For the text-containing cell, return its midpoint in [X, Y] coordinate format. 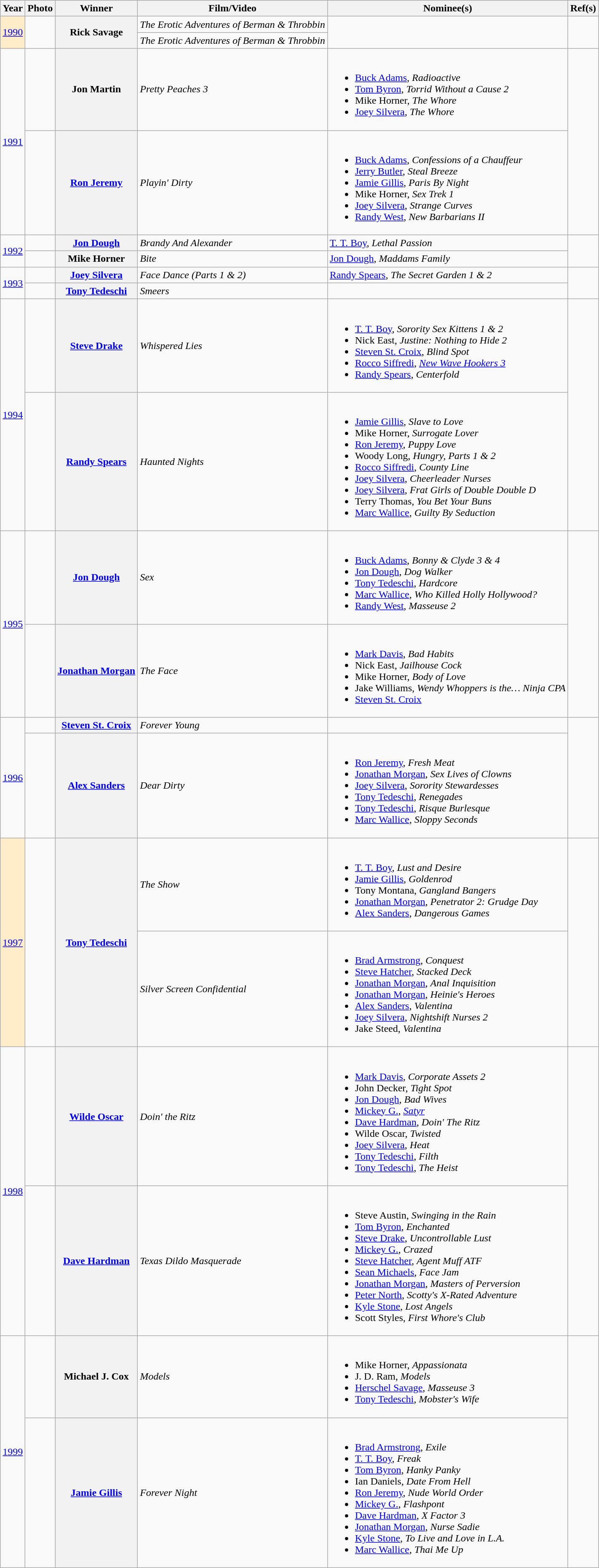
Buck Adams, Bonny & Clyde 3 & 4Jon Dough, Dog WalkerTony Tedeschi, HardcoreMarc Wallice, Who Killed Holly Hollywood?Randy West, Masseuse 2 [447, 577]
Ref(s) [583, 8]
Haunted Nights [233, 461]
Jon Martin [96, 89]
Photo [40, 8]
Texas Dildo Masquerade [233, 1261]
Face Dance (Parts 1 & 2) [233, 275]
1996 [13, 778]
Whispered Lies [233, 346]
1992 [13, 251]
Doin' the Ritz [233, 1116]
Smeers [233, 291]
Steven St. Croix [96, 725]
Dear Dirty [233, 786]
Randy Spears, The Secret Garden 1 & 2 [447, 275]
Jonathan Morgan [96, 670]
Bite [233, 259]
Buck Adams, RadioactiveTom Byron, Torrid Without a Cause 2Mike Horner, The WhoreJoey Silvera, The Whore [447, 89]
Randy Spears [96, 461]
Year [13, 8]
1998 [13, 1191]
Mark Davis, Bad HabitsNick East, Jailhouse CockMike Horner, Body of LoveJake Williams, Wendy Whoppers is the… Ninja CPASteven St. Croix [447, 670]
Forever Night [233, 1493]
Nominee(s) [447, 8]
Playin' Dirty [233, 183]
1993 [13, 283]
The Show [233, 884]
Joey Silvera [96, 275]
Alex Sanders [96, 786]
1991 [13, 142]
Film/Video [233, 8]
Wilde Oscar [96, 1116]
1990 [13, 32]
Silver Screen Confidential [233, 989]
1999 [13, 1452]
1994 [13, 415]
The Face [233, 670]
1997 [13, 942]
Ron Jeremy [96, 183]
Steve Drake [96, 346]
Mike Horner, AppassionataJ. D. Ram, ModelsHerschel Savage, Masseuse 3Tony Tedeschi, Mobster's Wife [447, 1377]
Forever Young [233, 725]
Michael J. Cox [96, 1377]
T. T. Boy, Lethal Passion [447, 243]
Models [233, 1377]
Jon Dough, Maddams Family [447, 259]
Jamie Gillis [96, 1493]
Dave Hardman [96, 1261]
Brandy And Alexander [233, 243]
Sex [233, 577]
Mike Horner [96, 259]
Rick Savage [96, 32]
Pretty Peaches 3 [233, 89]
1995 [13, 624]
T. T. Boy, Lust and DesireJamie Gillis, GoldenrodTony Montana, Gangland BangersJonathan Morgan, Penetrator 2: Grudge DayAlex Sanders, Dangerous Games [447, 884]
Winner [96, 8]
